From the cell containing the given text, extract its center point as [x, y] coordinate. 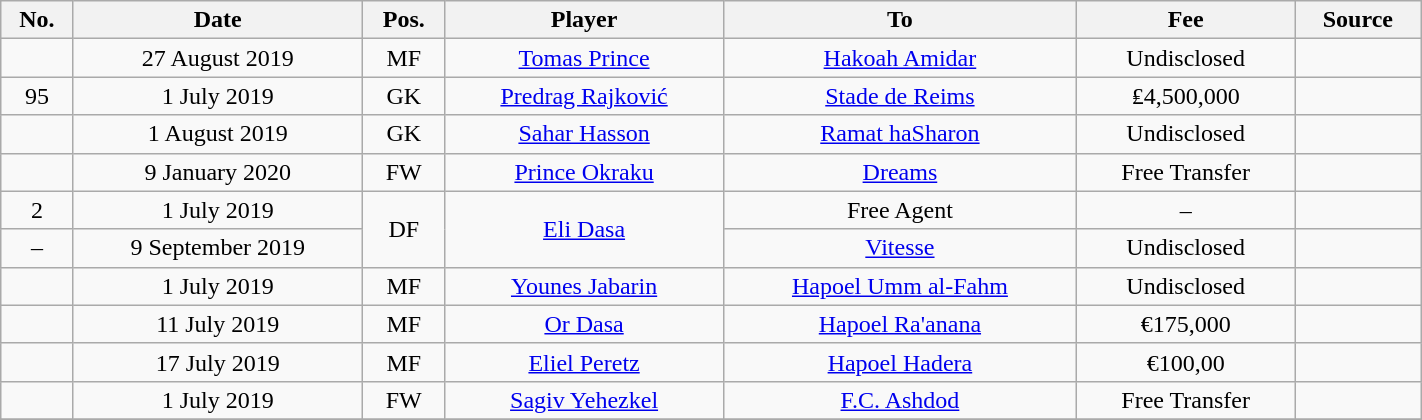
Prince Okraku [584, 172]
€100,00 [1186, 362]
Eliel Peretz [584, 362]
To [900, 20]
Dreams [900, 172]
Hapoel Umm al-Fahm [900, 286]
2 [37, 210]
11 July 2019 [218, 324]
Pos. [404, 20]
17 July 2019 [218, 362]
Free Agent [900, 210]
DF [404, 229]
Sagiv Yehezkel [584, 400]
F.C. Ashdod [900, 400]
95 [37, 96]
€175,000 [1186, 324]
9 January 2020 [218, 172]
Tomas Prince [584, 58]
Younes Jabarin [584, 286]
No. [37, 20]
Player [584, 20]
Hakoah Amidar [900, 58]
Date [218, 20]
Stade de Reims [900, 96]
Fee [1186, 20]
Source [1358, 20]
Ramat haSharon [900, 134]
₤4,500,000 [1186, 96]
Or Dasa [584, 324]
Sahar Hasson [584, 134]
9 September 2019 [218, 248]
27 August 2019 [218, 58]
Eli Dasa [584, 229]
Hapoel Hadera [900, 362]
Predrag Rajković [584, 96]
Vitesse [900, 248]
Hapoel Ra'anana [900, 324]
1 August 2019 [218, 134]
